Search for the cell housing the specified text and yield its [X, Y] center coordinate. 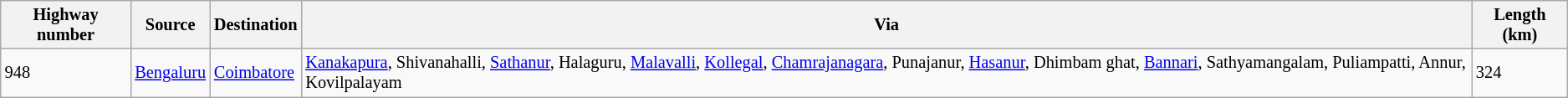
Length (km) [1520, 24]
948 [66, 73]
Bengaluru [171, 73]
Coimbatore [256, 73]
Highway number [66, 24]
Via [886, 24]
Destination [256, 24]
324 [1520, 73]
Source [171, 24]
